Extract the [x, y] coordinate from the center of the cell holding the provided text.  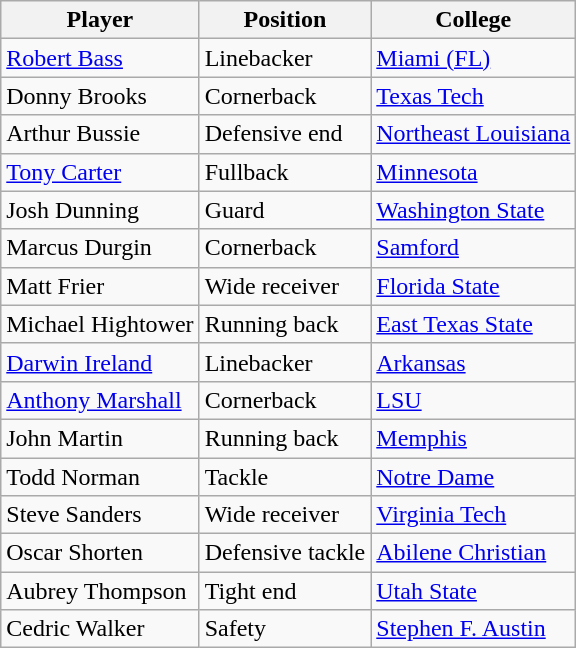
Darwin Ireland [100, 362]
Josh Dunning [100, 210]
Guard [285, 210]
Michael Hightower [100, 324]
Safety [285, 629]
Cedric Walker [100, 629]
Northeast Louisiana [474, 134]
East Texas State [474, 324]
Abilene Christian [474, 553]
Steve Sanders [100, 515]
Texas Tech [474, 96]
John Martin [100, 438]
Miami (FL) [474, 58]
Todd Norman [100, 477]
Tackle [285, 477]
Samford [474, 248]
Matt Frier [100, 286]
Defensive end [285, 134]
Notre Dame [474, 477]
Position [285, 20]
Donny Brooks [100, 96]
Washington State [474, 210]
Stephen F. Austin [474, 629]
Utah State [474, 591]
Florida State [474, 286]
Robert Bass [100, 58]
Virginia Tech [474, 515]
Arkansas [474, 362]
Tight end [285, 591]
Aubrey Thompson [100, 591]
LSU [474, 400]
Fullback [285, 172]
Defensive tackle [285, 553]
Tony Carter [100, 172]
Memphis [474, 438]
Minnesota [474, 172]
College [474, 20]
Marcus Durgin [100, 248]
Arthur Bussie [100, 134]
Player [100, 20]
Oscar Shorten [100, 553]
Anthony Marshall [100, 400]
